Locate the cell with the specified text and output its [x, y] center coordinate. 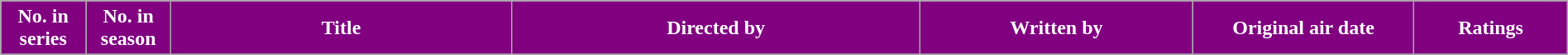
Written by [1057, 28]
Directed by [715, 28]
Title [342, 28]
Ratings [1490, 28]
Original air date [1303, 28]
No. inseason [129, 28]
No. inseries [43, 28]
